Search for the cell housing the specified text and yield its [x, y] center coordinate. 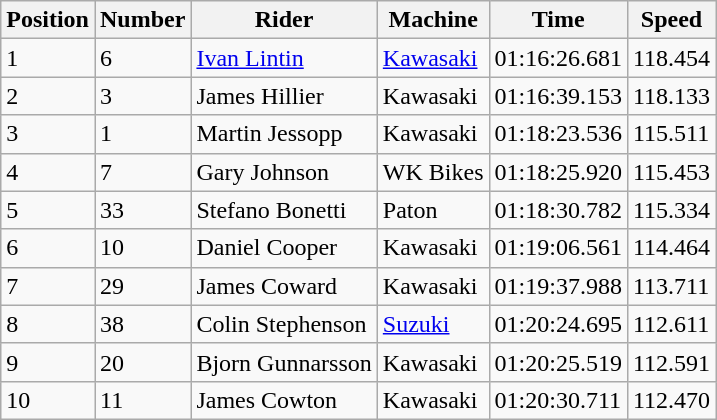
James Cowton [284, 400]
WK Bikes [433, 172]
01:20:30.711 [558, 400]
112.470 [671, 400]
James Coward [284, 286]
01:19:06.561 [558, 248]
Time [558, 20]
118.454 [671, 58]
01:19:37.988 [558, 286]
Number [142, 20]
115.453 [671, 172]
20 [142, 362]
01:20:24.695 [558, 324]
118.133 [671, 96]
Daniel Cooper [284, 248]
Machine [433, 20]
01:18:25.920 [558, 172]
8 [48, 324]
113.711 [671, 286]
112.611 [671, 324]
9 [48, 362]
01:20:25.519 [558, 362]
01:16:39.153 [558, 96]
Stefano Bonetti [284, 210]
Bjorn Gunnarsson [284, 362]
4 [48, 172]
Gary Johnson [284, 172]
33 [142, 210]
29 [142, 286]
Ivan Lintin [284, 58]
Colin Stephenson [284, 324]
115.334 [671, 210]
01:18:30.782 [558, 210]
Speed [671, 20]
01:18:23.536 [558, 134]
Rider [284, 20]
2 [48, 96]
115.511 [671, 134]
5 [48, 210]
Martin Jessopp [284, 134]
Position [48, 20]
James Hillier [284, 96]
Suzuki [433, 324]
112.591 [671, 362]
11 [142, 400]
Paton [433, 210]
01:16:26.681 [558, 58]
38 [142, 324]
114.464 [671, 248]
